Output the (X, Y) coordinate of the center of the cell containing the given text.  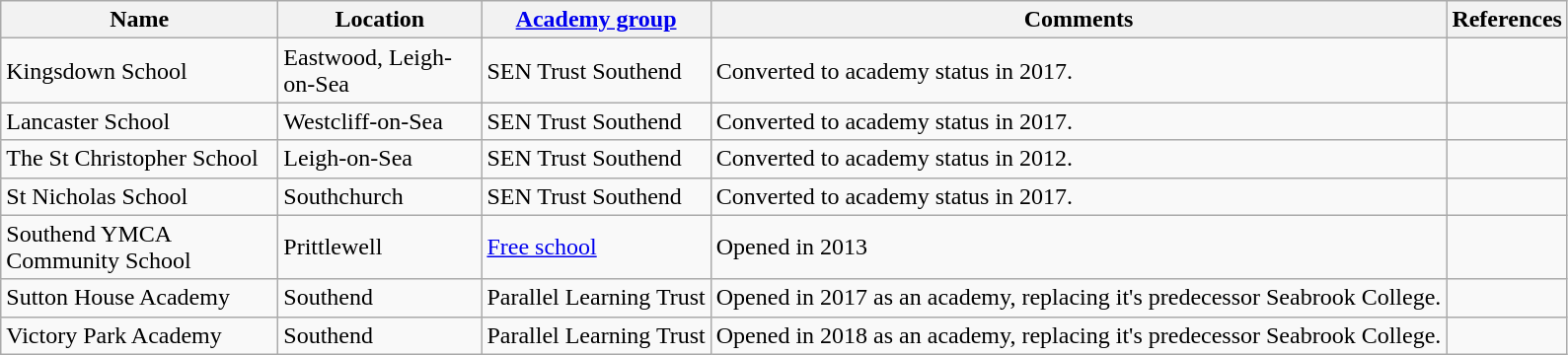
St Nicholas School (140, 196)
Victory Park Academy (140, 335)
Sutton House Academy (140, 298)
Academy group (596, 20)
Converted to academy status in 2012. (1079, 159)
The St Christopher School (140, 159)
Prittlewell (380, 247)
Southend YMCA Community School (140, 247)
References (1508, 20)
Lancaster School (140, 121)
Location (380, 20)
Comments (1079, 20)
Westcliff-on-Sea (380, 121)
Free school (596, 247)
Name (140, 20)
Opened in 2018 as an academy, replacing it's predecessor Seabrook College. (1079, 335)
Opened in 2017 as an academy, replacing it's predecessor Seabrook College. (1079, 298)
Opened in 2013 (1079, 247)
Leigh-on-Sea (380, 159)
Southchurch (380, 196)
Kingsdown School (140, 71)
Eastwood, Leigh-on-Sea (380, 71)
